Find where the given text appears and provide that cell's center as [x, y] coordinate. 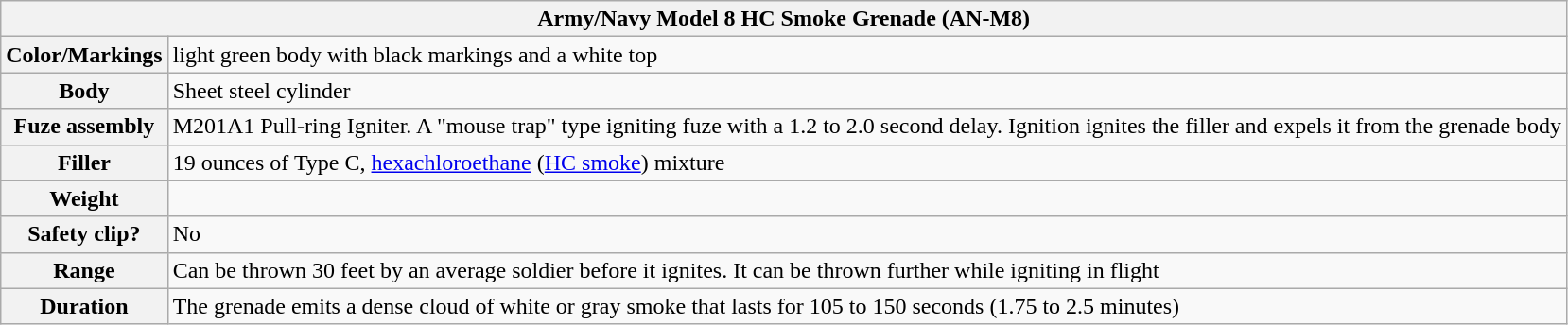
Safety clip? [84, 234]
Duration [84, 306]
Range [84, 270]
Filler [84, 162]
Can be thrown 30 feet by an average soldier before it ignites. It can be thrown further while igniting in flight [866, 270]
The grenade emits a dense cloud of white or gray smoke that lasts for 105 to 150 seconds (1.75 to 2.5 minutes) [866, 306]
19 ounces of Type C, hexachloroethane (HC smoke) mixture [866, 162]
Body [84, 91]
Army/Navy Model 8 HC Smoke Grenade (AN-M8) [784, 19]
light green body with black markings and a white top [866, 55]
Color/Markings [84, 55]
Sheet steel cylinder [866, 91]
Weight [84, 198]
Fuze assembly [84, 127]
No [866, 234]
